Identify which cell holds the provided text, then report its [x, y] central coordinate. 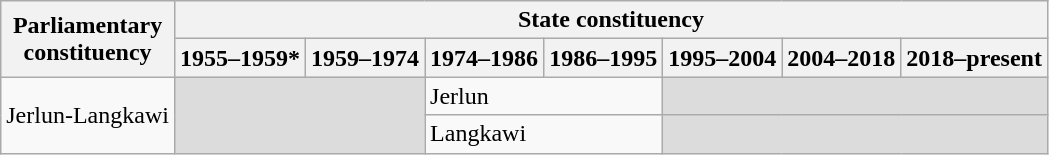
2004–2018 [842, 58]
1986–1995 [604, 58]
1955–1959* [240, 58]
Parliamentaryconstituency [88, 39]
Jerlun [544, 96]
Jerlun-Langkawi [88, 115]
Langkawi [544, 134]
2018–present [974, 58]
1974–1986 [484, 58]
State constituency [610, 20]
1995–2004 [722, 58]
1959–1974 [364, 58]
